Return the (X, Y) coordinate for the center point of the cell that contains the specified text.  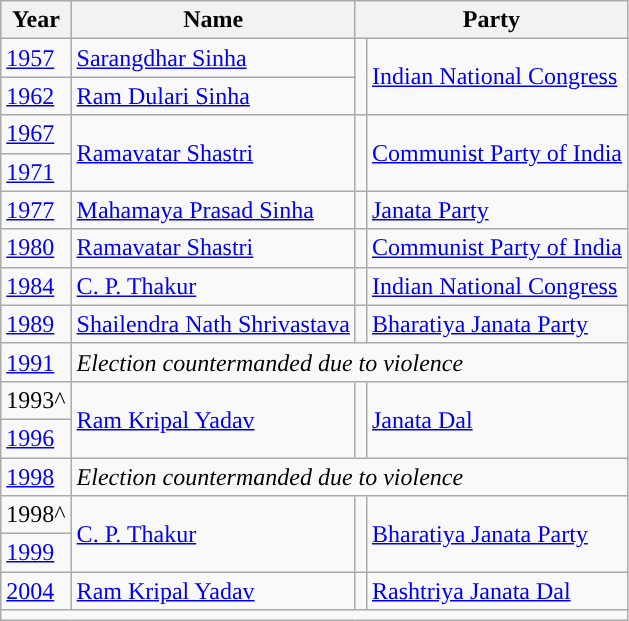
1967 (36, 134)
Sarangdhar Sinha (213, 58)
1989 (36, 324)
1980 (36, 248)
Party (491, 20)
1998^ (36, 515)
1971 (36, 172)
Name (213, 20)
1984 (36, 286)
1999 (36, 553)
1977 (36, 210)
Janata Party (496, 210)
1957 (36, 58)
Rashtriya Janata Dal (496, 591)
Mahamaya Prasad Sinha (213, 210)
1993^ (36, 400)
Ram Dulari Sinha (213, 96)
Shailendra Nath Shrivastava (213, 324)
2004 (36, 591)
1962 (36, 96)
1996 (36, 438)
1991 (36, 362)
Year (36, 20)
Janata Dal (496, 419)
1998 (36, 477)
